Find where the given text appears and provide that cell's center as [x, y] coordinate. 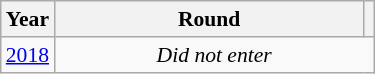
Round [209, 19]
2018 [28, 55]
Did not enter [214, 55]
Year [28, 19]
